Provide the [X, Y] coordinate of the cell's center where the given text is located.  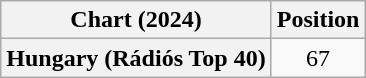
Chart (2024) [136, 20]
Hungary (Rádiós Top 40) [136, 58]
Position [318, 20]
67 [318, 58]
